Return [x, y] of the center of cell containing provided text 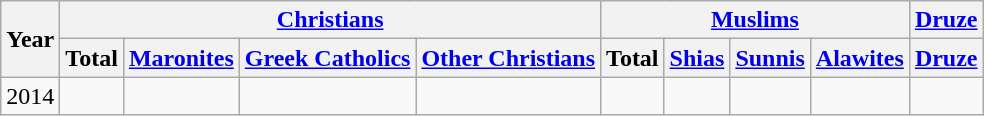
2014 [30, 96]
Year [30, 39]
Shias [697, 58]
Sunnis [770, 58]
Alawites [860, 58]
Christians [330, 20]
Other Christians [508, 58]
Maronites [181, 58]
Muslims [756, 20]
Greek Catholics [328, 58]
